From the cell containing the given text, extract its center point as [X, Y] coordinate. 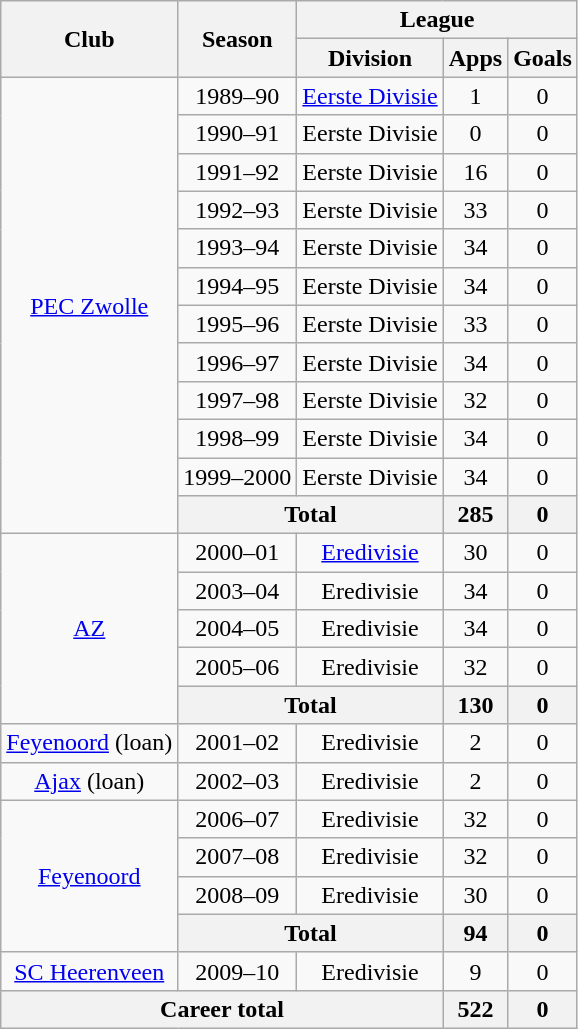
130 [475, 705]
1993–94 [238, 248]
2005–06 [238, 667]
Ajax (loan) [90, 781]
Goals [543, 58]
522 [475, 1009]
Apps [475, 58]
1994–95 [238, 286]
SC Heerenveen [90, 971]
2009–10 [238, 971]
285 [475, 515]
1999–2000 [238, 477]
AZ [90, 629]
Career total [222, 1009]
2007–08 [238, 857]
1995–96 [238, 324]
94 [475, 933]
1992–93 [238, 210]
1990–91 [238, 134]
1998–99 [238, 438]
2004–05 [238, 629]
Division [370, 58]
Feyenoord (loan) [90, 743]
Club [90, 39]
2001–02 [238, 743]
1997–98 [238, 400]
2000–01 [238, 553]
2006–07 [238, 819]
1 [475, 96]
1989–90 [238, 96]
1991–92 [238, 172]
League [438, 20]
1996–97 [238, 362]
9 [475, 971]
Feyenoord [90, 876]
16 [475, 172]
Season [238, 39]
2002–03 [238, 781]
2003–04 [238, 591]
PEC Zwolle [90, 306]
2008–09 [238, 895]
